Capture the cell that displays the provided text and extract its (x, y) central coordinate. 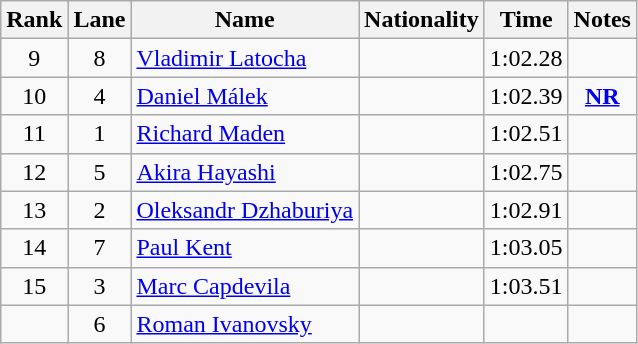
Vladimir Latocha (245, 58)
1:03.51 (526, 286)
9 (34, 58)
3 (100, 286)
15 (34, 286)
10 (34, 96)
Akira Hayashi (245, 172)
1:02.75 (526, 172)
Richard Maden (245, 134)
12 (34, 172)
1:03.05 (526, 248)
1:02.39 (526, 96)
14 (34, 248)
Nationality (422, 20)
4 (100, 96)
Roman Ivanovsky (245, 324)
Paul Kent (245, 248)
Notes (602, 20)
1:02.91 (526, 210)
5 (100, 172)
7 (100, 248)
Marc Capdevila (245, 286)
Oleksandr Dzhaburiya (245, 210)
1:02.28 (526, 58)
Time (526, 20)
Name (245, 20)
Daniel Málek (245, 96)
6 (100, 324)
8 (100, 58)
Lane (100, 20)
Rank (34, 20)
13 (34, 210)
1 (100, 134)
2 (100, 210)
1:02.51 (526, 134)
NR (602, 96)
11 (34, 134)
